Return the [x, y] coordinate for the center point of the cell that contains the specified text.  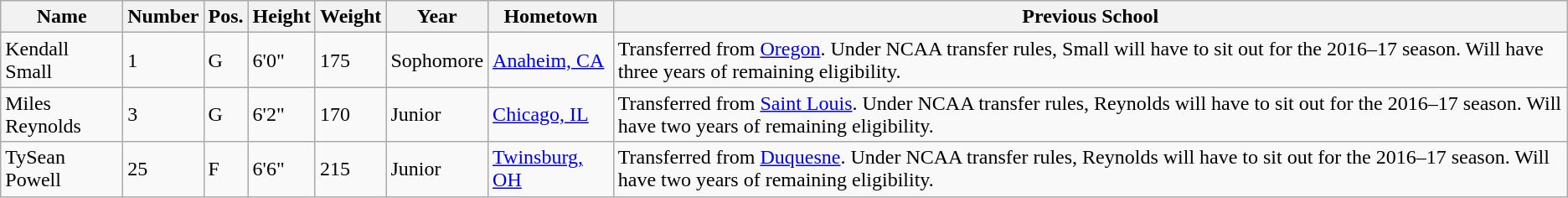
Previous School [1091, 17]
6'2" [281, 114]
Year [437, 17]
25 [163, 169]
Name [62, 17]
F [226, 169]
Number [163, 17]
Hometown [551, 17]
175 [350, 60]
Twinsburg, OH [551, 169]
215 [350, 169]
TySean Powell [62, 169]
Sophomore [437, 60]
Weight [350, 17]
Pos. [226, 17]
1 [163, 60]
Kendall Small [62, 60]
Miles Reynolds [62, 114]
Chicago, IL [551, 114]
Height [281, 17]
Anaheim, CA [551, 60]
3 [163, 114]
6'0" [281, 60]
6'6" [281, 169]
170 [350, 114]
